For the text-containing cell, return its midpoint in [X, Y] coordinate format. 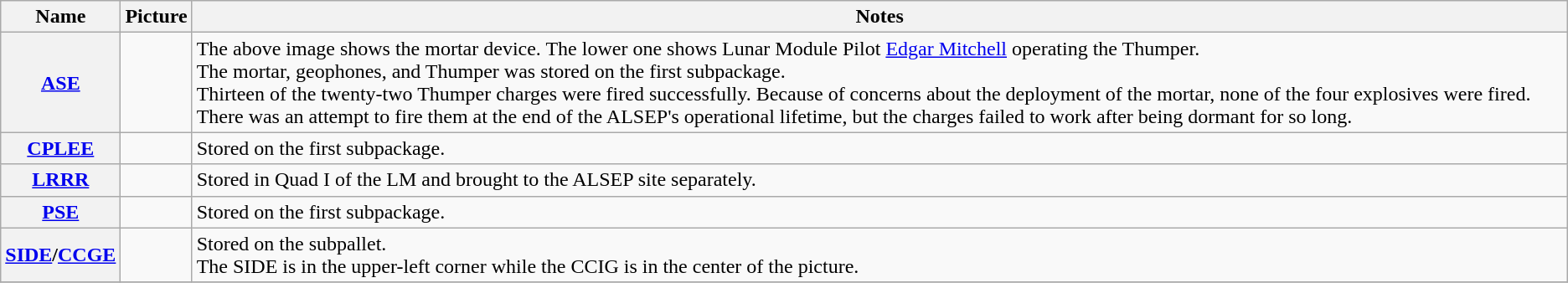
LRRR [60, 180]
CPLEE [60, 148]
PSE [60, 212]
Notes [879, 17]
SIDE/CCGE [60, 255]
Name [60, 17]
Picture [156, 17]
ASE [60, 82]
Stored on the subpallet.The SIDE is in the upper-left corner while the CCIG is in the center of the picture. [879, 255]
Stored in Quad I of the LM and brought to the ALSEP site separately. [879, 180]
